Find where the given text appears and provide that cell's center as [X, Y] coordinate. 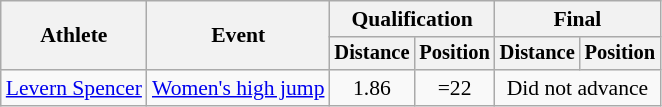
Final [578, 19]
Athlete [74, 36]
=22 [454, 88]
1.86 [372, 88]
Event [238, 36]
Did not advance [578, 88]
Qualification [412, 19]
Levern Spencer [74, 88]
Women's high jump [238, 88]
